For the text-containing cell, return its midpoint in (x, y) coordinate format. 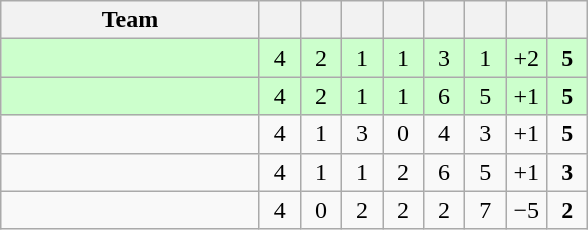
Team (130, 20)
7 (486, 210)
−5 (526, 210)
+2 (526, 58)
